Output the (x, y) coordinate of the center of the cell containing the given text.  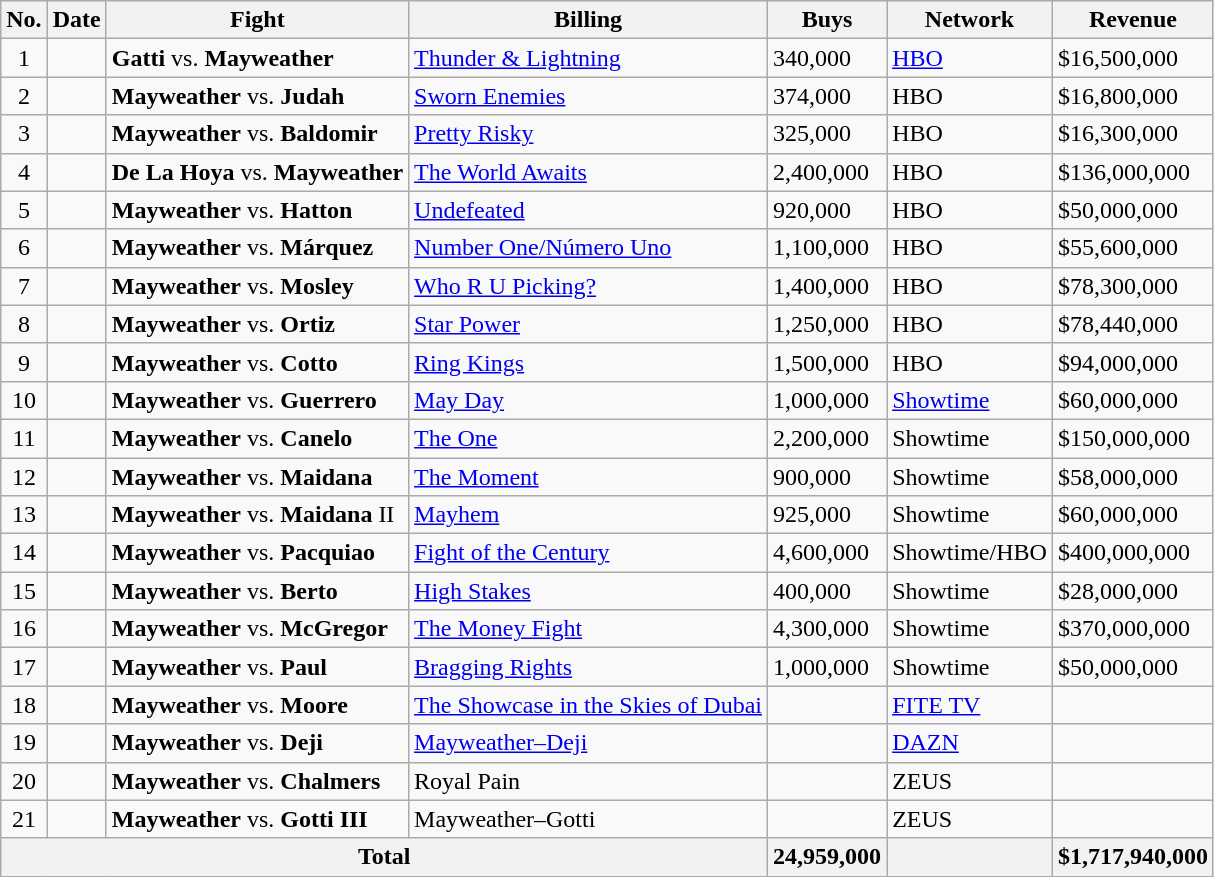
$16,300,000 (1132, 134)
Royal Pain (588, 781)
5 (24, 210)
FITE TV (970, 705)
Undefeated (588, 210)
Revenue (1132, 20)
$16,800,000 (1132, 96)
The One (588, 438)
10 (24, 400)
The Money Fight (588, 629)
$16,500,000 (1132, 58)
1,100,000 (828, 248)
Sworn Enemies (588, 96)
18 (24, 705)
3 (24, 134)
Mayweather vs. Mosley (257, 286)
$150,000,000 (1132, 438)
20 (24, 781)
Buys (828, 20)
$400,000,000 (1132, 553)
Fight (257, 20)
Ring Kings (588, 362)
Mayweather vs. Márquez (257, 248)
900,000 (828, 477)
Mayweather–Deji (588, 743)
Mayweather–Gotti (588, 819)
400,000 (828, 591)
Gatti vs. Mayweather (257, 58)
Mayweather vs. Moore (257, 705)
325,000 (828, 134)
4,600,000 (828, 553)
12 (24, 477)
11 (24, 438)
4 (24, 172)
The World Awaits (588, 172)
Star Power (588, 324)
6 (24, 248)
340,000 (828, 58)
Mayweather vs. Deji (257, 743)
4,300,000 (828, 629)
The Showcase in the Skies of Dubai (588, 705)
Mayweather vs. Guerrero (257, 400)
$78,440,000 (1132, 324)
Mayweather vs. Judah (257, 96)
$94,000,000 (1132, 362)
Date (76, 20)
Mayweather vs. Maidana (257, 477)
Mayweather vs. Baldomir (257, 134)
920,000 (828, 210)
High Stakes (588, 591)
1,400,000 (828, 286)
$370,000,000 (1132, 629)
Mayweather vs. Maidana II (257, 515)
De La Hoya vs. Mayweather (257, 172)
Pretty Risky (588, 134)
Mayweather vs. Pacquiao (257, 553)
925,000 (828, 515)
Mayweather vs. Ortiz (257, 324)
Number One/Número Uno (588, 248)
8 (24, 324)
19 (24, 743)
$1,717,940,000 (1132, 857)
Showtime/HBO (970, 553)
The Moment (588, 477)
21 (24, 819)
Mayweather vs. Chalmers (257, 781)
1 (24, 58)
$55,600,000 (1132, 248)
Mayweather vs. Canelo (257, 438)
14 (24, 553)
$136,000,000 (1132, 172)
374,000 (828, 96)
13 (24, 515)
1,500,000 (828, 362)
2,200,000 (828, 438)
No. (24, 20)
Mayweather vs. Paul (257, 667)
2,400,000 (828, 172)
$28,000,000 (1132, 591)
Mayhem (588, 515)
7 (24, 286)
Total (384, 857)
Who R U Picking? (588, 286)
1,250,000 (828, 324)
Bragging Rights (588, 667)
DAZN (970, 743)
$58,000,000 (1132, 477)
Mayweather vs. McGregor (257, 629)
$78,300,000 (1132, 286)
24,959,000 (828, 857)
15 (24, 591)
16 (24, 629)
Mayweather vs. Cotto (257, 362)
May Day (588, 400)
Billing (588, 20)
2 (24, 96)
9 (24, 362)
Mayweather vs. Gotti III (257, 819)
Thunder & Lightning (588, 58)
Network (970, 20)
Fight of the Century (588, 553)
Mayweather vs. Hatton (257, 210)
Mayweather vs. Berto (257, 591)
17 (24, 667)
